Determine the [X, Y] coordinate at the center of the cell enclosing the given text.  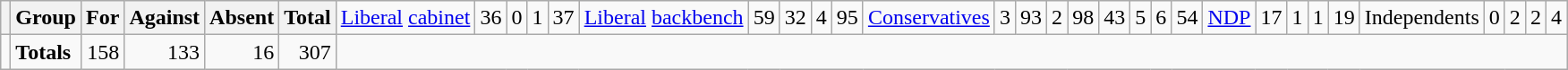
95 [847, 18]
NDP [1230, 18]
For [102, 18]
36 [490, 18]
Total [308, 18]
19 [1344, 18]
Against [165, 18]
17 [1271, 18]
32 [795, 18]
5 [1140, 18]
43 [1115, 18]
6 [1162, 18]
Liberal backbench [664, 18]
307 [308, 52]
Independents [1421, 18]
Group [47, 18]
59 [764, 18]
54 [1187, 18]
3 [1004, 18]
98 [1083, 18]
93 [1031, 18]
37 [564, 18]
133 [165, 52]
Totals [47, 52]
Liberal cabinet [405, 18]
158 [102, 52]
Absent [242, 18]
16 [242, 52]
Conservatives [929, 18]
